Extract the [x, y] coordinate from the center of the cell holding the provided text.  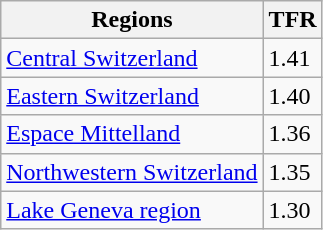
Lake Geneva region [132, 210]
1.35 [292, 172]
1.41 [292, 58]
1.36 [292, 134]
1.30 [292, 210]
TFR [292, 20]
Regions [132, 20]
Northwestern Switzerland [132, 172]
1.40 [292, 96]
Central Switzerland [132, 58]
Espace Mittelland [132, 134]
Eastern Switzerland [132, 96]
